Return [X, Y] of the center of cell containing provided text 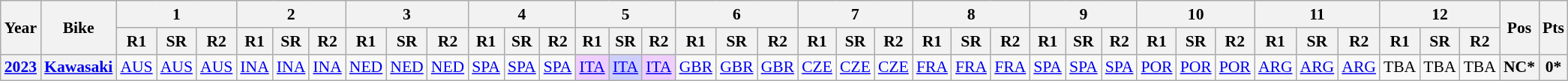
4 [522, 14]
7 [855, 14]
Year [21, 27]
12 [1440, 14]
6 [737, 14]
8 [971, 14]
10 [1195, 14]
9 [1083, 14]
2023 [21, 67]
Kawasaki [78, 67]
Pts [1554, 27]
Pos [1519, 27]
11 [1317, 14]
3 [406, 14]
NC* [1519, 67]
5 [625, 14]
2 [291, 14]
0* [1554, 67]
1 [176, 14]
Bike [78, 27]
